Pinpoint the cell where the given text exists, returning its [X, Y] midpoint coordinate. 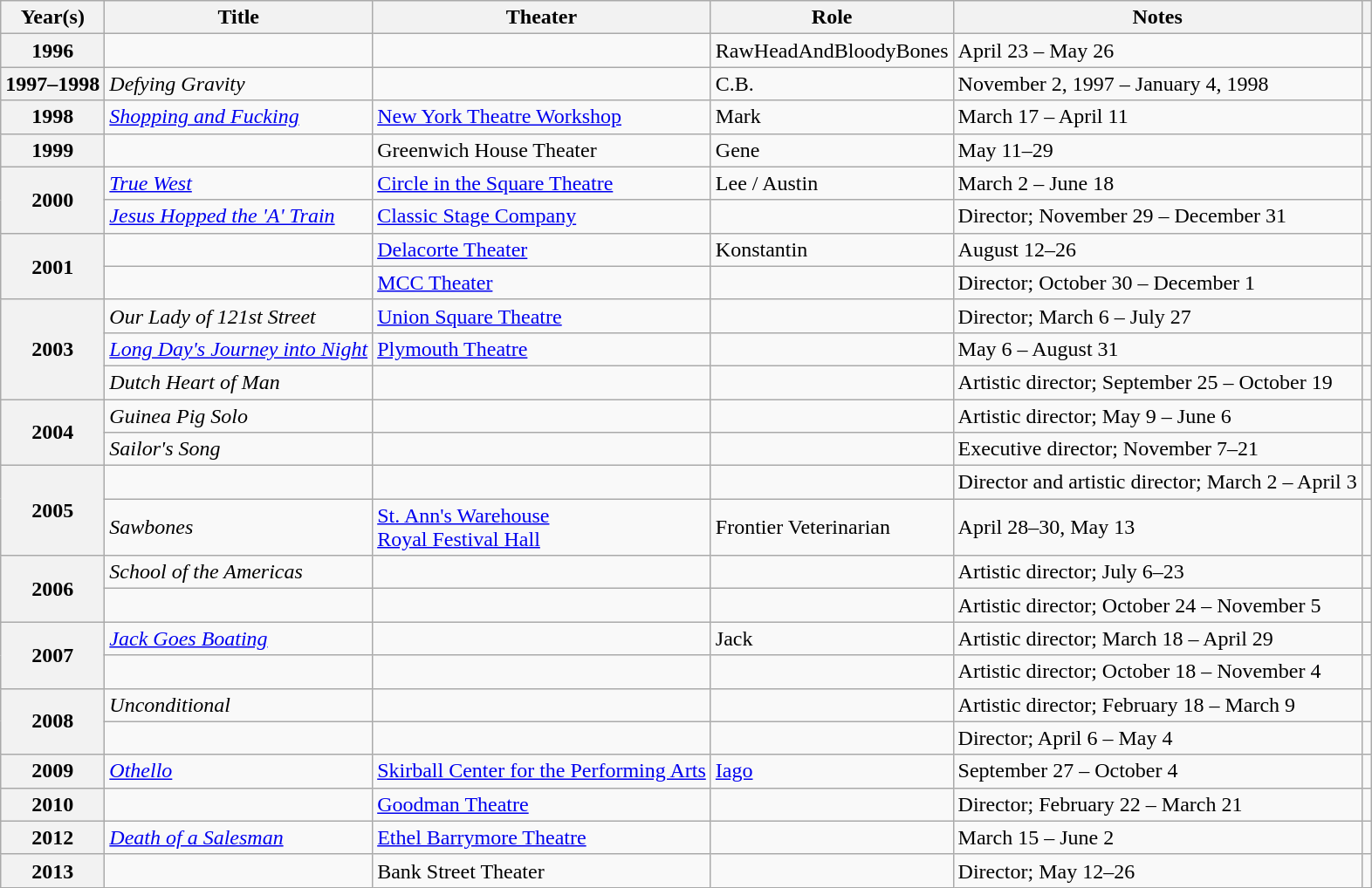
March 2 – June 18 [1157, 183]
Unconditional [239, 705]
Bank Street Theater [542, 871]
Union Square Theatre [542, 316]
Goodman Theatre [542, 804]
Circle in the Square Theatre [542, 183]
2000 [52, 200]
2007 [52, 655]
April 28–30, May 13 [1157, 527]
Director; March 6 – July 27 [1157, 316]
Gene [832, 150]
2006 [52, 589]
Artistic director; October 24 – November 5 [1157, 605]
1997–1998 [52, 84]
March 15 – June 2 [1157, 837]
Our Lady of 121st Street [239, 316]
1996 [52, 51]
St. Ann's WarehouseRoyal Festival Hall [542, 527]
April 23 – May 26 [1157, 51]
2009 [52, 771]
Jack [832, 639]
2004 [52, 433]
MCC Theater [542, 283]
Greenwich House Theater [542, 150]
August 12–26 [1157, 249]
Lee / Austin [832, 183]
September 27 – October 4 [1157, 771]
1999 [52, 150]
March 17 – April 11 [1157, 117]
May 6 – August 31 [1157, 349]
Executive director; November 7–21 [1157, 449]
Konstantin [832, 249]
Guinea Pig Solo [239, 416]
Artistic director; September 25 – October 19 [1157, 382]
Sawbones [239, 527]
Theater [542, 17]
Artistic director; May 9 – June 6 [1157, 416]
Director; May 12–26 [1157, 871]
Jesus Hopped the 'A' Train [239, 216]
Death of a Salesman [239, 837]
Year(s) [52, 17]
Mark [832, 117]
Delacorte Theater [542, 249]
May 11–29 [1157, 150]
2005 [52, 511]
School of the Americas [239, 572]
Director; February 22 – March 21 [1157, 804]
Frontier Veterinarian [832, 527]
Dutch Heart of Man [239, 382]
Defying Gravity [239, 84]
Plymouth Theatre [542, 349]
Director; November 29 – December 31 [1157, 216]
Artistic director; July 6–23 [1157, 572]
C.B. [832, 84]
Director and artistic director; March 2 – April 3 [1157, 482]
Ethel Barrymore Theatre [542, 837]
RawHeadAndBloodyBones [832, 51]
Shopping and Fucking [239, 117]
Sailor's Song [239, 449]
Artistic director; March 18 – April 29 [1157, 639]
2012 [52, 837]
Long Day's Journey into Night [239, 349]
Artistic director; February 18 – March 9 [1157, 705]
Jack Goes Boating [239, 639]
2008 [52, 721]
1998 [52, 117]
Skirball Center for the Performing Arts [542, 771]
Othello [239, 771]
Classic Stage Company [542, 216]
November 2, 1997 – January 4, 1998 [1157, 84]
Artistic director; October 18 – November 4 [1157, 672]
New York Theatre Workshop [542, 117]
Notes [1157, 17]
True West [239, 183]
2013 [52, 871]
Director; April 6 – May 4 [1157, 738]
Title [239, 17]
2001 [52, 266]
2010 [52, 804]
2003 [52, 349]
Director; October 30 – December 1 [1157, 283]
Role [832, 17]
Iago [832, 771]
